Output the [X, Y] coordinate of the center of the cell containing the given text.  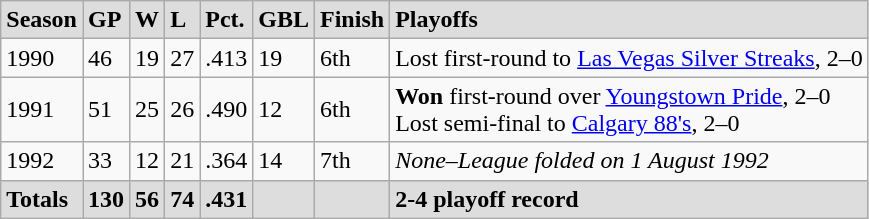
Finish [352, 20]
1992 [42, 161]
2-4 playoff record [630, 199]
130 [106, 199]
.364 [226, 161]
W [148, 20]
Won first-round over Youngstown Pride, 2–0Lost semi-final to Calgary 88's, 2–0 [630, 110]
GP [106, 20]
56 [148, 199]
.490 [226, 110]
1990 [42, 58]
Pct. [226, 20]
26 [182, 110]
GBL [284, 20]
27 [182, 58]
Playoffs [630, 20]
Lost first-round to Las Vegas Silver Streaks, 2–0 [630, 58]
.413 [226, 58]
Season [42, 20]
.431 [226, 199]
46 [106, 58]
L [182, 20]
None–League folded on 1 August 1992 [630, 161]
33 [106, 161]
51 [106, 110]
14 [284, 161]
1991 [42, 110]
7th [352, 161]
Totals [42, 199]
74 [182, 199]
25 [148, 110]
21 [182, 161]
